Search for the cell housing the specified text and yield its [x, y] center coordinate. 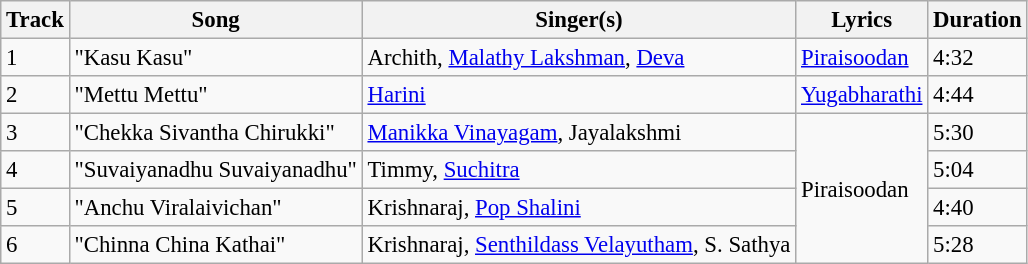
Yugabharathi [862, 95]
5:30 [978, 133]
1 [35, 58]
6 [35, 245]
Harini [579, 95]
Song [216, 20]
4 [35, 170]
Krishnaraj, Pop Shalini [579, 208]
"Chinna China Kathai" [216, 245]
Archith, Malathy Lakshman, Deva [579, 58]
Singer(s) [579, 20]
"Chekka Sivantha Chirukki" [216, 133]
Duration [978, 20]
4:44 [978, 95]
3 [35, 133]
"Kasu Kasu" [216, 58]
5:04 [978, 170]
5:28 [978, 245]
4:40 [978, 208]
Krishnaraj, Senthildass Velayutham, S. Sathya [579, 245]
Lyrics [862, 20]
"Anchu Viralaivichan" [216, 208]
4:32 [978, 58]
Manikka Vinayagam, Jayalakshmi [579, 133]
"Suvaiyanadhu Suvaiyanadhu" [216, 170]
5 [35, 208]
Track [35, 20]
Timmy, Suchitra [579, 170]
2 [35, 95]
"Mettu Mettu" [216, 95]
